Determine the (X, Y) coordinate at the center of the cell enclosing the given text.  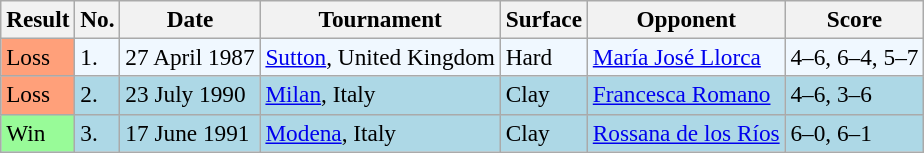
17 June 1991 (190, 133)
Hard (544, 57)
2. (98, 95)
María José Llorca (686, 57)
Milan, Italy (380, 95)
23 July 1990 (190, 95)
Modena, Italy (380, 133)
Sutton, United Kingdom (380, 57)
Rossana de los Ríos (686, 133)
Francesca Romano (686, 95)
Win (38, 133)
Date (190, 19)
6–0, 6–1 (854, 133)
4–6, 3–6 (854, 95)
27 April 1987 (190, 57)
Score (854, 19)
No. (98, 19)
Opponent (686, 19)
Tournament (380, 19)
Result (38, 19)
3. (98, 133)
Surface (544, 19)
1. (98, 57)
4–6, 6–4, 5–7 (854, 57)
